Output the (x, y) coordinate of the center of the cell containing the given text.  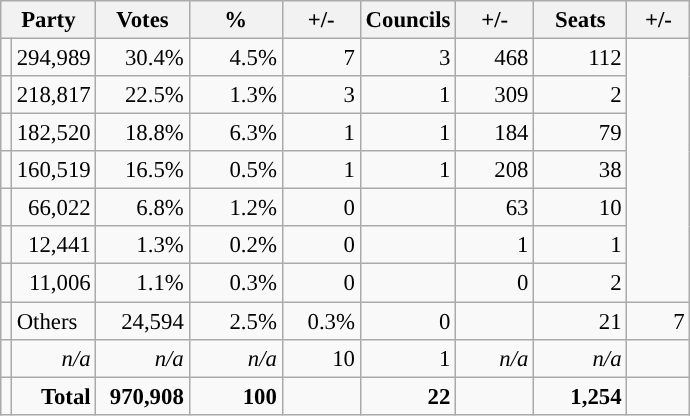
0.2% (236, 245)
309 (495, 95)
12,441 (54, 245)
208 (495, 170)
6.3% (236, 133)
Party (48, 20)
% (236, 20)
22 (408, 396)
218,817 (54, 95)
Councils (408, 20)
30.4% (142, 58)
100 (236, 396)
63 (495, 208)
Seats (580, 20)
Total (54, 396)
1.2% (236, 208)
Others (54, 321)
1,254 (580, 396)
18.8% (142, 133)
16.5% (142, 170)
0.5% (236, 170)
182,520 (54, 133)
79 (580, 133)
1.1% (142, 283)
11,006 (54, 283)
66,022 (54, 208)
970,908 (142, 396)
468 (495, 58)
22.5% (142, 95)
Votes (142, 20)
294,989 (54, 58)
38 (580, 170)
2.5% (236, 321)
160,519 (54, 170)
4.5% (236, 58)
112 (580, 58)
6.8% (142, 208)
21 (580, 321)
184 (495, 133)
24,594 (142, 321)
